For the text-containing cell, return its midpoint in (x, y) coordinate format. 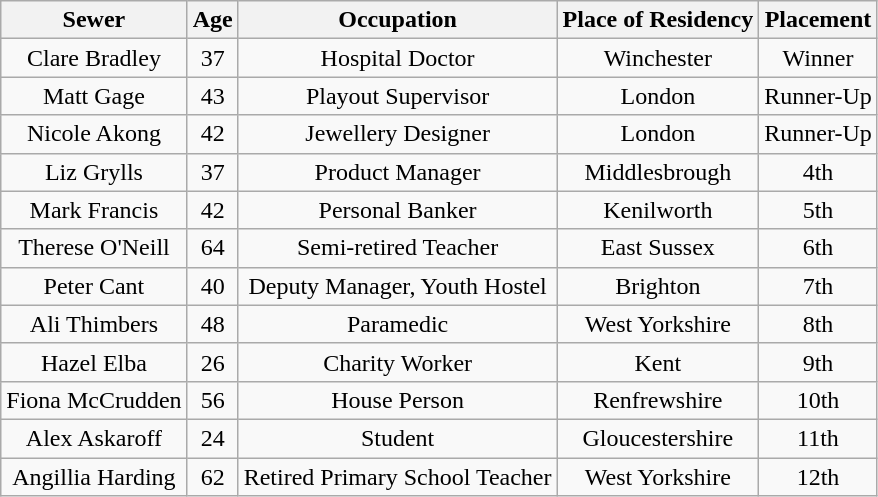
Winchester (658, 58)
6th (818, 248)
Fiona McCrudden (94, 400)
Matt Gage (94, 96)
Renfrewshire (658, 400)
Semi-retired Teacher (398, 248)
11th (818, 438)
Product Manager (398, 172)
Nicole Akong (94, 134)
5th (818, 210)
Placement (818, 20)
Retired Primary School Teacher (398, 477)
Hospital Doctor (398, 58)
8th (818, 324)
64 (212, 248)
56 (212, 400)
Kenilworth (658, 210)
Gloucestershire (658, 438)
Peter Cant (94, 286)
Therese O'Neill (94, 248)
4th (818, 172)
Age (212, 20)
Winner (818, 58)
Deputy Manager, Youth Hostel (398, 286)
Student (398, 438)
Occupation (398, 20)
43 (212, 96)
East Sussex (658, 248)
Brighton (658, 286)
Liz Grylls (94, 172)
Alex Askaroff (94, 438)
House Person (398, 400)
Clare Bradley (94, 58)
Paramedic (398, 324)
40 (212, 286)
Hazel Elba (94, 362)
Ali Thimbers (94, 324)
Personal Banker (398, 210)
Place of Residency (658, 20)
Jewellery Designer (398, 134)
Charity Worker (398, 362)
Kent (658, 362)
48 (212, 324)
24 (212, 438)
10th (818, 400)
Middlesbrough (658, 172)
12th (818, 477)
9th (818, 362)
62 (212, 477)
7th (818, 286)
Sewer (94, 20)
Playout Supervisor (398, 96)
26 (212, 362)
Mark Francis (94, 210)
Angillia Harding (94, 477)
